Search for the cell housing the specified text and yield its (X, Y) center coordinate. 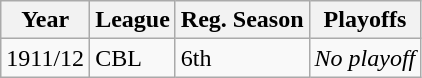
1911/12 (46, 58)
6th (242, 58)
CBL (133, 58)
Year (46, 20)
No playoff (365, 58)
League (133, 20)
Reg. Season (242, 20)
Playoffs (365, 20)
